Find where the given text appears and provide that cell's center as (x, y) coordinate. 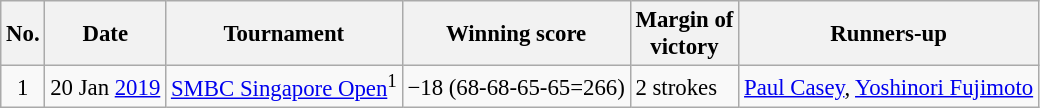
−18 (68-68-65-65=266) (516, 87)
20 Jan 2019 (106, 87)
1 (23, 87)
Tournament (284, 34)
Winning score (516, 34)
Date (106, 34)
SMBC Singapore Open1 (284, 87)
Paul Casey, Yoshinori Fujimoto (889, 87)
No. (23, 34)
2 strokes (684, 87)
Runners-up (889, 34)
Margin ofvictory (684, 34)
